Determine the (X, Y) coordinate at the center of the cell enclosing the given text.  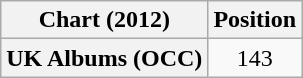
143 (255, 58)
UK Albums (OCC) (104, 58)
Chart (2012) (104, 20)
Position (255, 20)
